Find where the given text appears and provide that cell's center as (X, Y) coordinate. 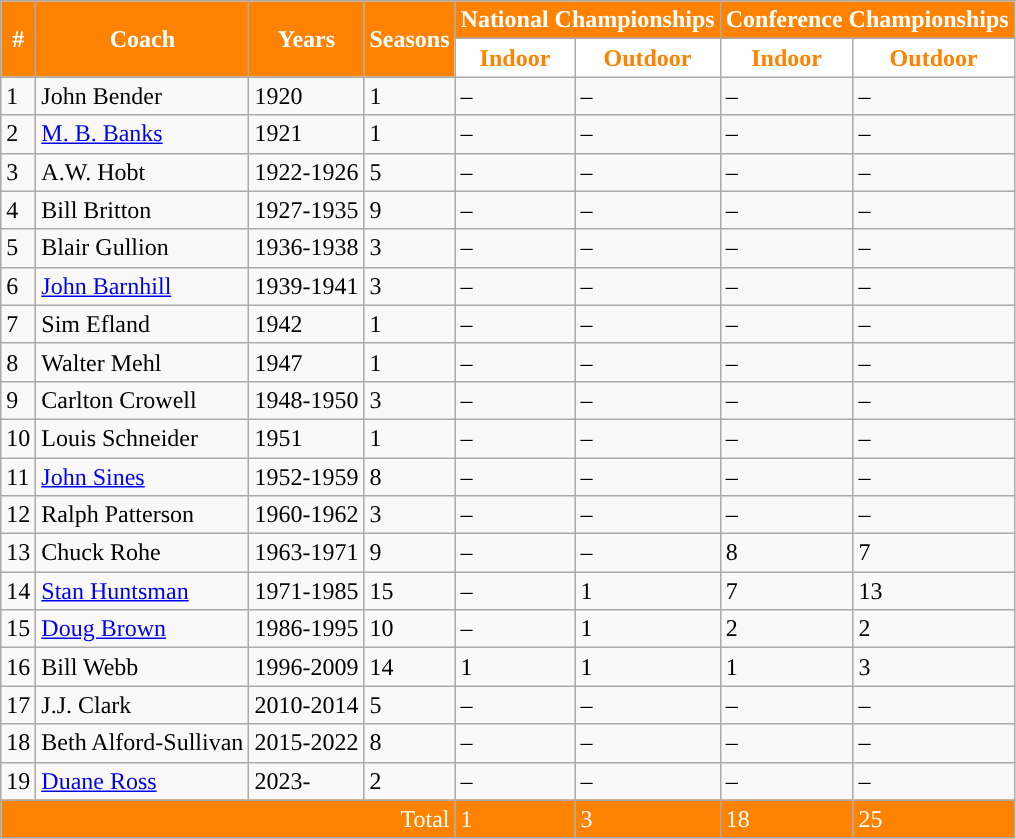
1948-1950 (306, 400)
Beth Alford-Sullivan (142, 743)
Chuck Rohe (142, 553)
Blair Gullion (142, 248)
16 (18, 667)
1927-1935 (306, 210)
A.W. Hobt (142, 172)
1971-1985 (306, 591)
1952-1959 (306, 477)
1921 (306, 134)
Carlton Crowell (142, 400)
6 (18, 286)
Ralph Patterson (142, 515)
19 (18, 781)
Total (228, 819)
1942 (306, 324)
Coach (142, 39)
1986-1995 (306, 629)
Doug Brown (142, 629)
1947 (306, 362)
Bill Webb (142, 667)
John Barnhill (142, 286)
John Sines (142, 477)
1963-1971 (306, 553)
1920 (306, 96)
12 (18, 515)
Louis Schneider (142, 438)
1939-1941 (306, 286)
Sim Efland (142, 324)
2015-2022 (306, 743)
1960-1962 (306, 515)
1996-2009 (306, 667)
Bill Britton (142, 210)
Years (306, 39)
John Bender (142, 96)
# (18, 39)
Duane Ross (142, 781)
17 (18, 705)
1936-1938 (306, 248)
M. B. Banks (142, 134)
2010-2014 (306, 705)
J.J. Clark (142, 705)
25 (934, 819)
2023- (306, 781)
11 (18, 477)
Seasons (410, 39)
Conference Championships (867, 20)
National Championships (588, 20)
1951 (306, 438)
4 (18, 210)
1922-1926 (306, 172)
Walter Mehl (142, 362)
Stan Huntsman (142, 591)
